Find where the given text appears and provide that cell's center as (X, Y) coordinate. 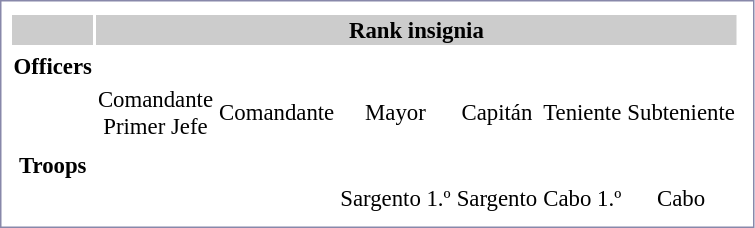
Cabo (682, 198)
Mayor (396, 112)
Subteniente (682, 112)
Comandante (277, 112)
Capitán (497, 112)
Troops (52, 165)
Rank insignia (416, 30)
Cabo 1.º (582, 198)
Sargento 1.º (396, 198)
Officers (52, 66)
Comandante Primer Jefe (155, 112)
Sargento (497, 198)
Teniente (582, 112)
